Provide the [x, y] coordinate of the cell's center where the given text is located.  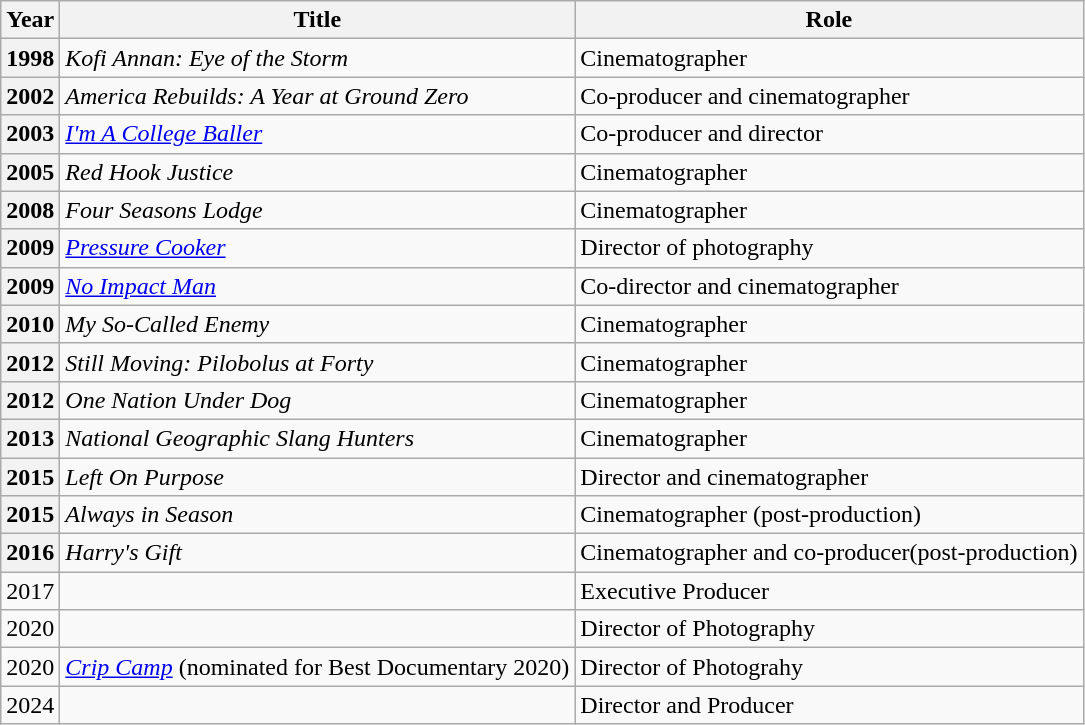
National Geographic Slang Hunters [318, 438]
Co-director and cinematographer [829, 286]
Always in Season [318, 515]
My So-Called Enemy [318, 324]
1998 [30, 58]
Pressure Cooker [318, 248]
One Nation Under Dog [318, 400]
Still Moving: Pilobolus at Forty [318, 362]
Year [30, 20]
Co-producer and cinematographer [829, 96]
Cinematographer (post-production) [829, 515]
I'm A College Baller [318, 134]
2024 [30, 705]
Left On Purpose [318, 477]
Director of Photograhy [829, 667]
Crip Camp (nominated for Best Documentary 2020) [318, 667]
Director and cinematographer [829, 477]
2005 [30, 172]
America Rebuilds: A Year at Ground Zero [318, 96]
Red Hook Justice [318, 172]
2010 [30, 324]
2016 [30, 553]
Kofi Annan: Eye of the Storm [318, 58]
2017 [30, 591]
2003 [30, 134]
Four Seasons Lodge [318, 210]
No Impact Man [318, 286]
2013 [30, 438]
Director of Photography [829, 629]
Director and Producer [829, 705]
Role [829, 20]
Cinematographer and co-producer(post-production) [829, 553]
2008 [30, 210]
Co-producer and director [829, 134]
Harry's Gift [318, 553]
Title [318, 20]
Executive Producer [829, 591]
Director of photography [829, 248]
2002 [30, 96]
